Extract the [X, Y] coordinate from the center of the cell holding the provided text.  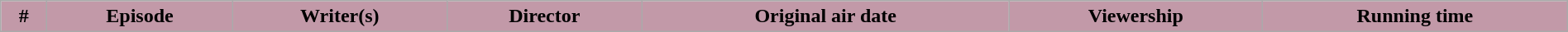
# [24, 16]
Viewership [1135, 16]
Director [544, 16]
Running time [1416, 16]
Episode [141, 16]
Writer(s) [339, 16]
Original air date [825, 16]
